Return the [X, Y] coordinate for the center point of the cell that contains the specified text.  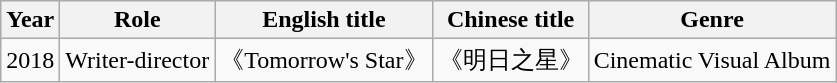
2018 [30, 60]
《Tomorrow's Star》 [324, 60]
English title [324, 20]
《明日之星》 [510, 60]
Year [30, 20]
Chinese title [510, 20]
Genre [712, 20]
Cinematic Visual Album [712, 60]
Role [138, 20]
Writer-director [138, 60]
